Detect which cell encompasses the target text, then output its (X, Y) center coordinate. 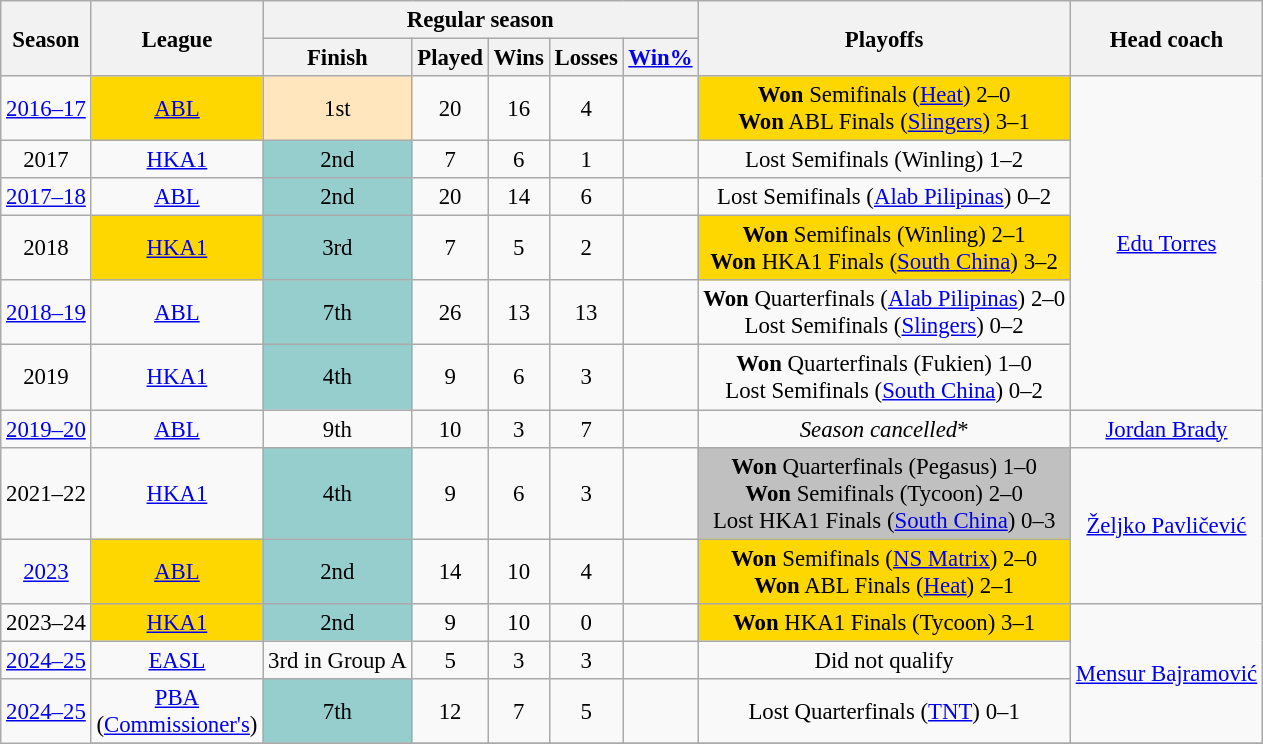
Jordan Brady (1166, 429)
2023 (46, 572)
Win% (660, 58)
2 (586, 248)
Season (46, 38)
Regular season (480, 20)
3rd in Group A (338, 660)
Lost Semifinals (Alab Pilipinas) 0–2 (884, 197)
Head coach (1166, 38)
Losses (586, 58)
2018–19 (46, 312)
Finish (338, 58)
1 (586, 160)
9th (338, 429)
Won Semifinals (NS Matrix) 2–0Won ABL Finals (Heat) 2–1 (884, 572)
Željko Pavličević (1166, 525)
Edu Torres (1166, 243)
Lost Semifinals (Winling) 1–2 (884, 160)
2019 (46, 378)
2019–20 (46, 429)
2021–22 (46, 493)
Won Quarterfinals (Fukien) 1–0Lost Semifinals (South China) 0–2 (884, 378)
Won Quarterfinals (Pegasus) 1–0Won Semifinals (Tycoon) 2–0Lost HKA1 Finals (South China) 0–3 (884, 493)
PBA(Commissioner's) (177, 712)
3rd (338, 248)
Won Quarterfinals (Alab Pilipinas) 2–0Lost Semifinals (Slingers) 0–2 (884, 312)
League (177, 38)
Wins (518, 58)
26 (450, 312)
Playoffs (884, 38)
Lost Quarterfinals (TNT) 0–1 (884, 712)
2017–18 (46, 197)
Did not qualify (884, 660)
Played (450, 58)
16 (518, 108)
12 (450, 712)
2017 (46, 160)
2016–17 (46, 108)
EASL (177, 660)
Won Semifinals (Winling) 2–1Won HKA1 Finals (South China) 3–2 (884, 248)
2018 (46, 248)
0 (586, 622)
Won Semifinals (Heat) 2–0Won ABL Finals (Slingers) 3–1 (884, 108)
2023–24 (46, 622)
Won HKA1 Finals (Tycoon) 3–1 (884, 622)
1st (338, 108)
Season cancelled* (884, 429)
Mensur Bajramović (1166, 673)
